Extract the (X, Y) coordinate from the center of the cell holding the provided text.  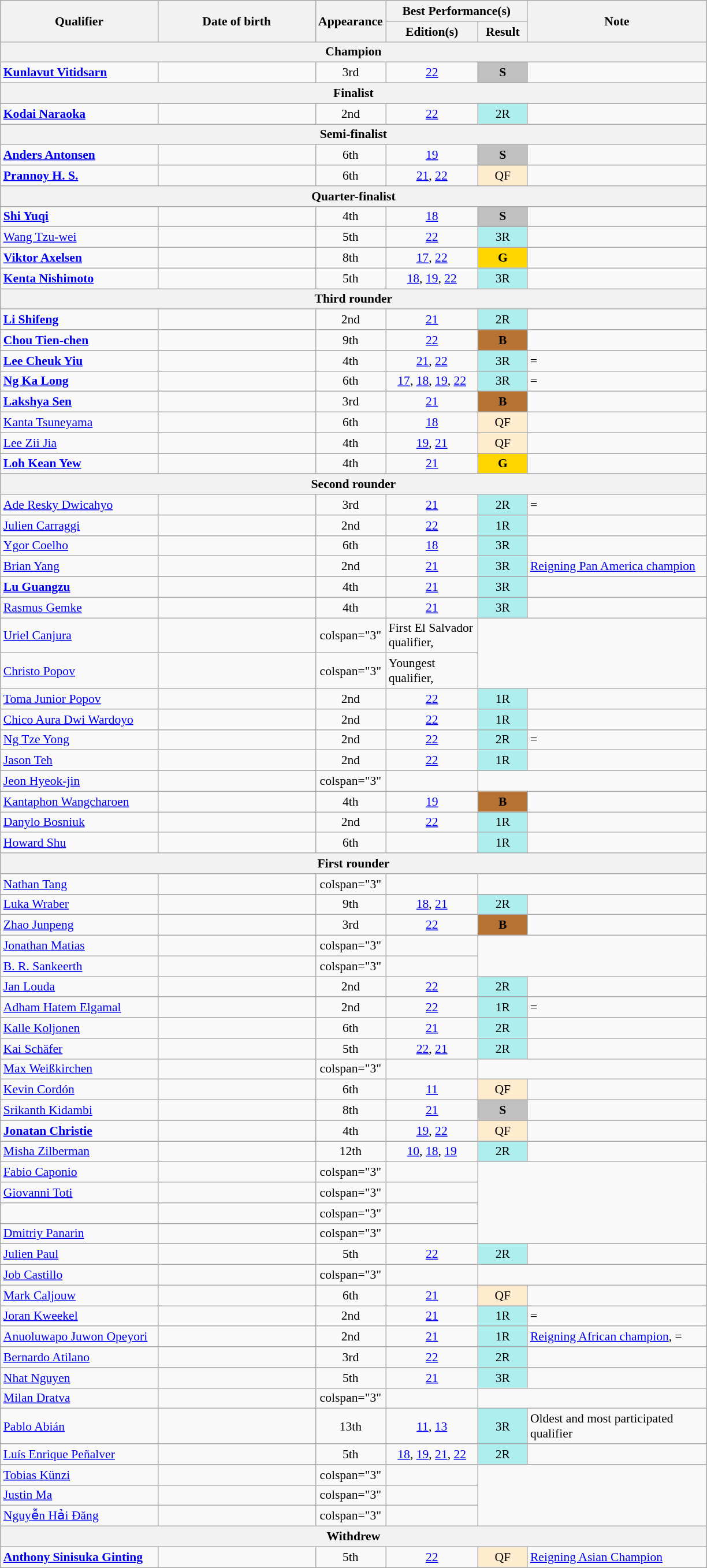
Note (617, 21)
Adham Hatem Elgamal (80, 1008)
Loh Kean Yew (80, 464)
17, 22 (432, 258)
Lakshya Sen (80, 402)
Ng Tze Yong (80, 740)
Fabio Caponio (80, 1172)
Youngest qualifier, (432, 671)
Oldest and most participated qualifier (617, 1427)
Kunlavut Vitidsarn (80, 73)
Anuoluwapo Juwon Opeyori (80, 1337)
Christo Popov (80, 671)
Second rounder (353, 485)
Third rounder (353, 299)
Semi-finalist (353, 135)
Bernardo Atilano (80, 1357)
Chou Tien-chen (80, 340)
Viktor Axelsen (80, 258)
Wang Tzu-wei (80, 237)
Li Shifeng (80, 320)
Anders Antonsen (80, 155)
B. R. Sankeerth (80, 966)
10, 18, 19 (432, 1152)
Milan Dratva (80, 1398)
Kodai Naraoka (80, 114)
Result (503, 32)
Withdrew (353, 1537)
Luís Enrique Peñalver (80, 1454)
Anthony Sinisuka Ginting (80, 1557)
Jan Louda (80, 987)
18, 21 (432, 904)
Quarter-finalist (353, 196)
Dmitriy Panarin (80, 1234)
Tobias Künzi (80, 1475)
19, 22 (432, 1131)
Toma Junior Popov (80, 699)
Lee Zii Jia (80, 443)
Joran Kweekel (80, 1316)
First El Salvador qualifier, (432, 635)
Justin Ma (80, 1495)
Nathan Tang (80, 884)
Mark Caljouw (80, 1295)
Lu Guangzu (80, 587)
Uriel Canjura (80, 635)
Appearance (351, 21)
Danylo Bosniuk (80, 822)
18, 19, 22 (432, 278)
Julien Carraggi (80, 526)
Reigning African champion, = (617, 1337)
First rounder (353, 863)
Jeon Hyeok-jin (80, 781)
11 (432, 1090)
Zhao Junpeng (80, 925)
Kanta Tsuneyama (80, 423)
Champion (353, 52)
Rasmus Gemke (80, 608)
Edition(s) (432, 32)
Jonathan Matias (80, 946)
Date of birth (237, 21)
17, 18, 19, 22 (432, 381)
Reigning Pan America champion (617, 567)
Luka Wraber (80, 904)
Ng Ka Long (80, 381)
Reigning Asian Champion (617, 1557)
Shi Yuqi (80, 217)
18, 19, 21, 22 (432, 1454)
11, 13 (432, 1427)
Giovanni Toti (80, 1193)
Best Performance(s) (456, 11)
Srikanth Kidambi (80, 1111)
Kai Schäfer (80, 1049)
Howard Shu (80, 843)
Kalle Koljonen (80, 1028)
Brian Yang (80, 567)
Nhat Nguyen (80, 1378)
Kenta Nishimoto (80, 278)
Misha Zilberman (80, 1152)
Julien Paul (80, 1254)
Finalist (353, 94)
Nguyễn Hải Đăng (80, 1516)
Jonatan Christie (80, 1131)
Prannoy H. S. (80, 176)
Kevin Cordón (80, 1090)
Jason Teh (80, 761)
13th (351, 1427)
Kantaphon Wangcharoen (80, 802)
19, 21 (432, 443)
Max Weißkirchen (80, 1069)
Ade Resky Dwicahyo (80, 505)
Pablo Abián (80, 1427)
12th (351, 1152)
Chico Aura Dwi Wardoyo (80, 720)
Job Castillo (80, 1275)
Qualifier (80, 21)
Lee Cheuk Yiu (80, 361)
Ygor Coelho (80, 546)
22, 21 (432, 1049)
